From the cell containing the given text, extract its center point as (x, y) coordinate. 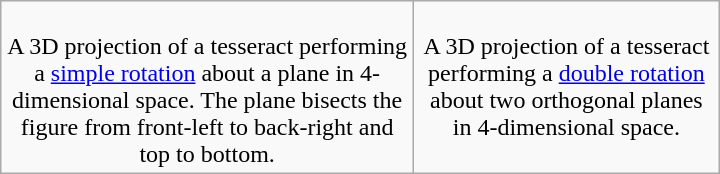
A 3D projection of a tesseract performing a double rotation about two orthogonal planes in 4-dimensional space. (567, 88)
